Find where the given text appears and provide that cell's center as (x, y) coordinate. 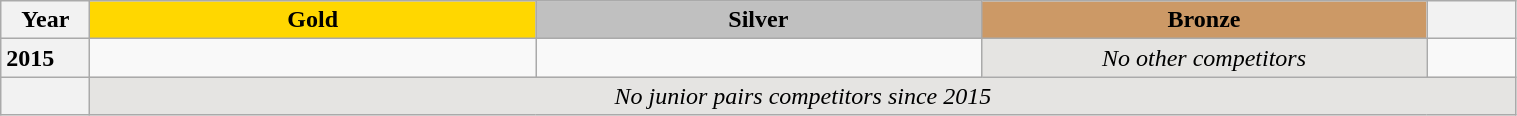
Bronze (1204, 20)
Year (46, 20)
No junior pairs competitors since 2015 (803, 96)
Silver (759, 20)
No other competitors (1204, 58)
2015 (46, 58)
Gold (313, 20)
